Return [X, Y] of the center of cell containing provided text 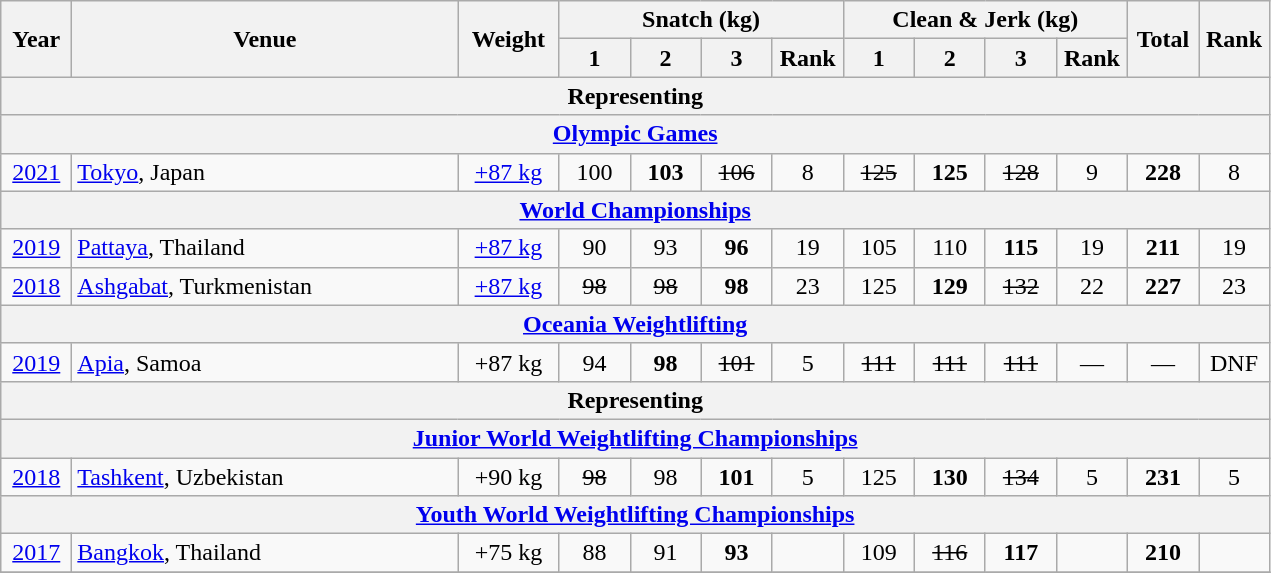
Bangkok, Thailand [265, 553]
94 [594, 362]
117 [1020, 553]
Tashkent, Uzbekistan [265, 477]
2021 [36, 172]
Clean & Jerk (kg) [985, 20]
91 [666, 553]
90 [594, 248]
130 [950, 477]
109 [878, 553]
115 [1020, 248]
132 [1020, 286]
228 [1162, 172]
Total [1162, 39]
231 [1162, 477]
Weight [508, 39]
110 [950, 248]
Oceania Weightlifting [636, 324]
106 [736, 172]
2017 [36, 553]
88 [594, 553]
227 [1162, 286]
96 [736, 248]
+75 kg [508, 553]
116 [950, 553]
129 [950, 286]
Olympic Games [636, 134]
Venue [265, 39]
Apia, Samoa [265, 362]
DNF [1234, 362]
105 [878, 248]
World Championships [636, 210]
+90 kg [508, 477]
100 [594, 172]
128 [1020, 172]
Junior World Weightlifting Championships [636, 438]
210 [1162, 553]
22 [1092, 286]
Tokyo, Japan [265, 172]
103 [666, 172]
Pattaya, Thailand [265, 248]
211 [1162, 248]
Snatch (kg) [701, 20]
Ashgabat, Turkmenistan [265, 286]
134 [1020, 477]
Year [36, 39]
9 [1092, 172]
Youth World Weightlifting Championships [636, 515]
